Detect which cell encompasses the target text, then output its [x, y] center coordinate. 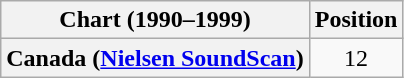
12 [356, 58]
Position [356, 20]
Canada (Nielsen SoundScan) [155, 58]
Chart (1990–1999) [155, 20]
